Output the [X, Y] coordinate of the center of the cell containing the given text.  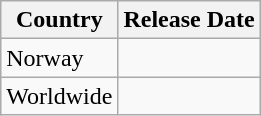
Worldwide [60, 96]
Release Date [189, 20]
Norway [60, 58]
Country [60, 20]
